Search for the cell housing the specified text and yield its [x, y] center coordinate. 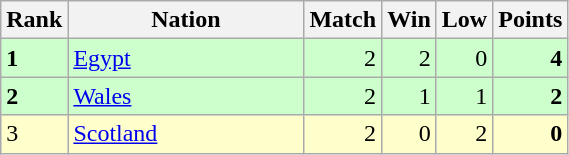
Egypt [186, 58]
Scotland [186, 134]
Wales [186, 96]
Rank [34, 20]
4 [530, 58]
Match [343, 20]
Nation [186, 20]
Win [410, 20]
Low [464, 20]
Points [530, 20]
3 [34, 134]
